For the text-containing cell, return its midpoint in (X, Y) coordinate format. 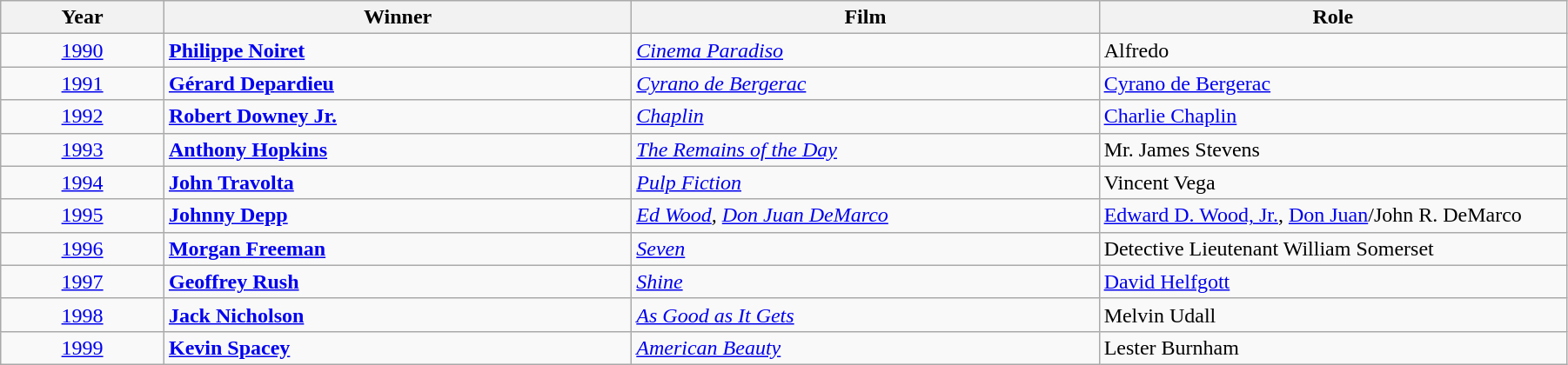
1991 (83, 83)
Vincent Vega (1333, 182)
As Good as It Gets (865, 315)
1994 (83, 182)
Role (1333, 17)
Edward D. Wood, Jr., Don Juan/John R. DeMarco (1333, 216)
1990 (83, 50)
Alfredo (1333, 50)
1996 (83, 249)
Cinema Paradiso (865, 50)
Ed Wood, Don Juan DeMarco (865, 216)
Charlie Chaplin (1333, 116)
Philippe Noiret (397, 50)
Jack Nicholson (397, 315)
Winner (397, 17)
Film (865, 17)
1999 (83, 348)
Chaplin (865, 116)
Kevin Spacey (397, 348)
Pulp Fiction (865, 182)
John Travolta (397, 182)
Anthony Hopkins (397, 149)
1995 (83, 216)
Robert Downey Jr. (397, 116)
Year (83, 17)
1998 (83, 315)
1993 (83, 149)
David Helfgott (1333, 282)
American Beauty (865, 348)
Morgan Freeman (397, 249)
Detective Lieutenant William Somerset (1333, 249)
1992 (83, 116)
Lester Burnham (1333, 348)
Geoffrey Rush (397, 282)
1997 (83, 282)
Gérard Depardieu (397, 83)
Mr. James Stevens (1333, 149)
Johnny Depp (397, 216)
The Remains of the Day (865, 149)
Melvin Udall (1333, 315)
Seven (865, 249)
Shine (865, 282)
